Find where the given text appears and provide that cell's center as (x, y) coordinate. 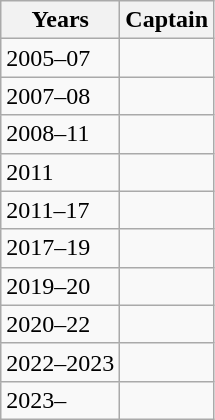
2007–08 (60, 96)
2023– (60, 400)
2011 (60, 172)
2022–2023 (60, 362)
2017–19 (60, 248)
2005–07 (60, 58)
2019–20 (60, 286)
2011–17 (60, 210)
2008–11 (60, 134)
Captain (167, 20)
Years (60, 20)
2020–22 (60, 324)
